Identify which cell holds the provided text, then report its [X, Y] central coordinate. 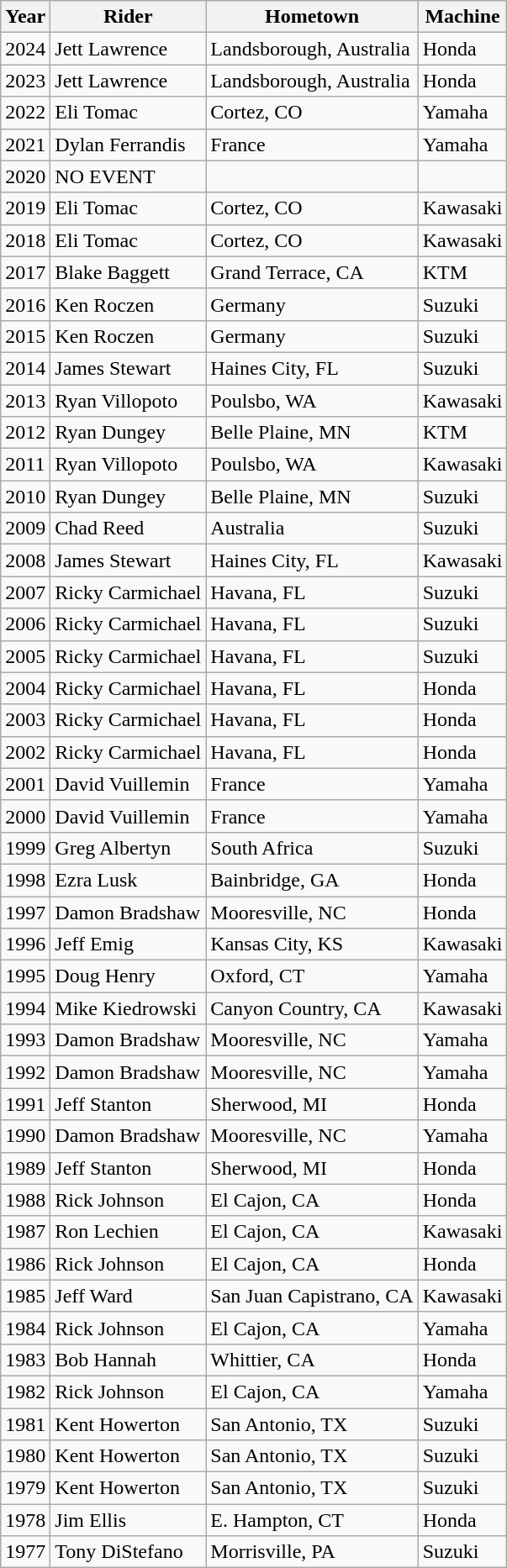
1984 [25, 1328]
2023 [25, 81]
1994 [25, 1008]
1998 [25, 880]
2010 [25, 497]
Ron Lechien [128, 1232]
1977 [25, 1552]
2007 [25, 592]
2024 [25, 49]
1985 [25, 1296]
NO EVENT [128, 176]
2021 [25, 145]
Blake Baggett [128, 272]
Australia [312, 529]
1990 [25, 1136]
2011 [25, 465]
Bainbridge, GA [312, 880]
Jeff Emig [128, 944]
Morrisville, PA [312, 1552]
Bob Hannah [128, 1360]
1989 [25, 1168]
Year [25, 17]
2008 [25, 560]
2017 [25, 272]
Greg Albertyn [128, 848]
1979 [25, 1488]
2019 [25, 208]
Machine [462, 17]
2003 [25, 720]
1978 [25, 1520]
2001 [25, 784]
Whittier, CA [312, 1360]
San Juan Capistrano, CA [312, 1296]
Ezra Lusk [128, 880]
2006 [25, 624]
Jim Ellis [128, 1520]
Chad Reed [128, 529]
2004 [25, 688]
2005 [25, 656]
1993 [25, 1040]
Oxford, CT [312, 976]
1996 [25, 944]
2000 [25, 816]
Rider [128, 17]
South Africa [312, 848]
1987 [25, 1232]
1995 [25, 976]
1992 [25, 1072]
1982 [25, 1392]
2009 [25, 529]
2022 [25, 113]
1986 [25, 1264]
E. Hampton, CT [312, 1520]
Tony DiStefano [128, 1552]
Doug Henry [128, 976]
Grand Terrace, CA [312, 272]
2012 [25, 433]
Jeff Ward [128, 1296]
1980 [25, 1456]
2013 [25, 401]
1988 [25, 1200]
2016 [25, 304]
2014 [25, 368]
2020 [25, 176]
Kansas City, KS [312, 944]
2015 [25, 336]
2002 [25, 752]
Dylan Ferrandis [128, 145]
1981 [25, 1424]
1997 [25, 912]
Mike Kiedrowski [128, 1008]
1983 [25, 1360]
2018 [25, 240]
Canyon Country, CA [312, 1008]
1999 [25, 848]
Hometown [312, 17]
1991 [25, 1104]
